Scan for the cell matching the given text and deliver its (x, y) coordinate at center. 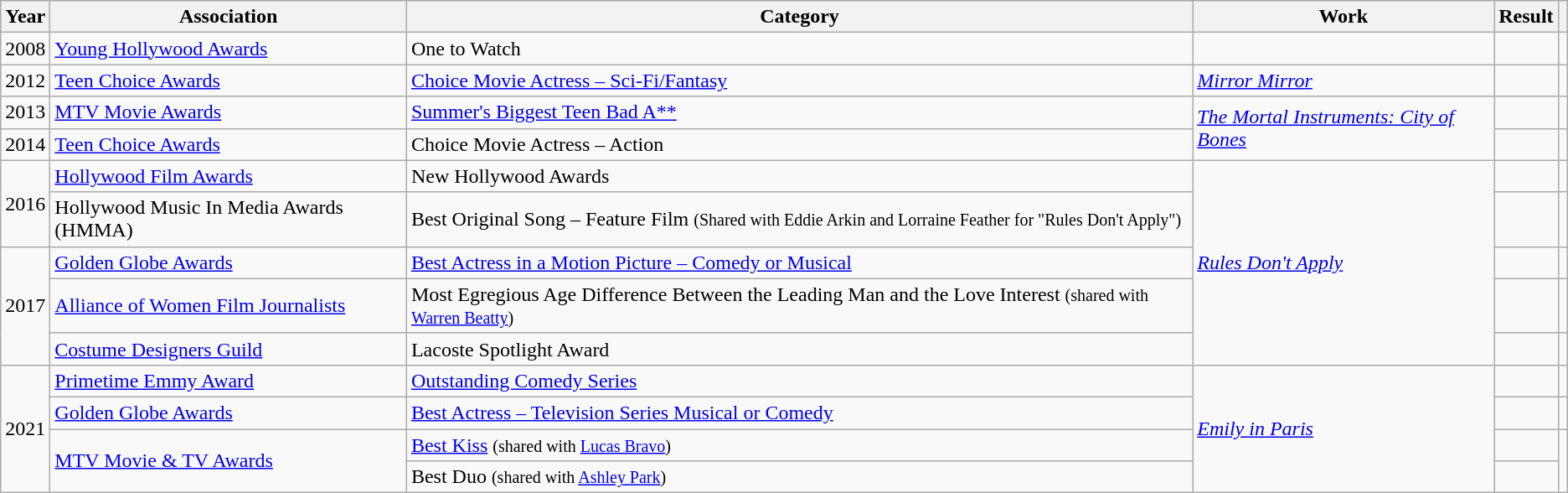
The Mortal Instruments: City of Bones (1344, 128)
One to Watch (799, 49)
Mirror Mirror (1344, 80)
2008 (25, 49)
Hollywood Film Awards (229, 176)
Rules Don't Apply (1344, 262)
Outstanding Comedy Series (799, 381)
Association (229, 17)
2016 (25, 203)
Work (1344, 17)
Choice Movie Actress – Action (799, 144)
2014 (25, 144)
MTV Movie Awards (229, 112)
Summer's Biggest Teen Bad A** (799, 112)
Best Duo (shared with Ashley Park) (799, 477)
Young Hollywood Awards (229, 49)
Choice Movie Actress – Sci-Fi/Fantasy (799, 80)
Best Original Song – Feature Film (Shared with Eddie Arkin and Lorraine Feather for "Rules Don't Apply") (799, 220)
2021 (25, 428)
Alliance of Women Film Journalists (229, 305)
Costume Designers Guild (229, 349)
2012 (25, 80)
Result (1526, 17)
2017 (25, 305)
MTV Movie & TV Awards (229, 461)
Best Kiss (shared with Lucas Bravo) (799, 445)
Category (799, 17)
Best Actress – Television Series Musical or Comedy (799, 413)
Most Egregious Age Difference Between the Leading Man and the Love Interest (shared with Warren Beatty) (799, 305)
New Hollywood Awards (799, 176)
Best Actress in a Motion Picture – Comedy or Musical (799, 262)
Emily in Paris (1344, 428)
Hollywood Music In Media Awards (HMMA) (229, 220)
Lacoste Spotlight Award (799, 349)
2013 (25, 112)
Primetime Emmy Award (229, 381)
Year (25, 17)
